Search for the cell housing the specified text and yield its [x, y] center coordinate. 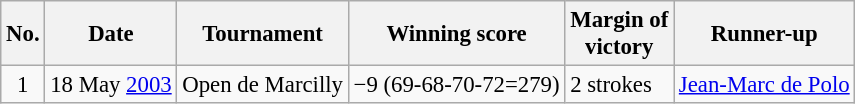
Winning score [456, 34]
Open de Marcilly [262, 85]
18 May 2003 [111, 85]
2 strokes [620, 85]
Date [111, 34]
Jean-Marc de Polo [764, 85]
No. [23, 34]
1 [23, 85]
Runner-up [764, 34]
Margin ofvictory [620, 34]
Tournament [262, 34]
−9 (69-68-70-72=279) [456, 85]
